Locate the cell with the specified text and output its (x, y) center coordinate. 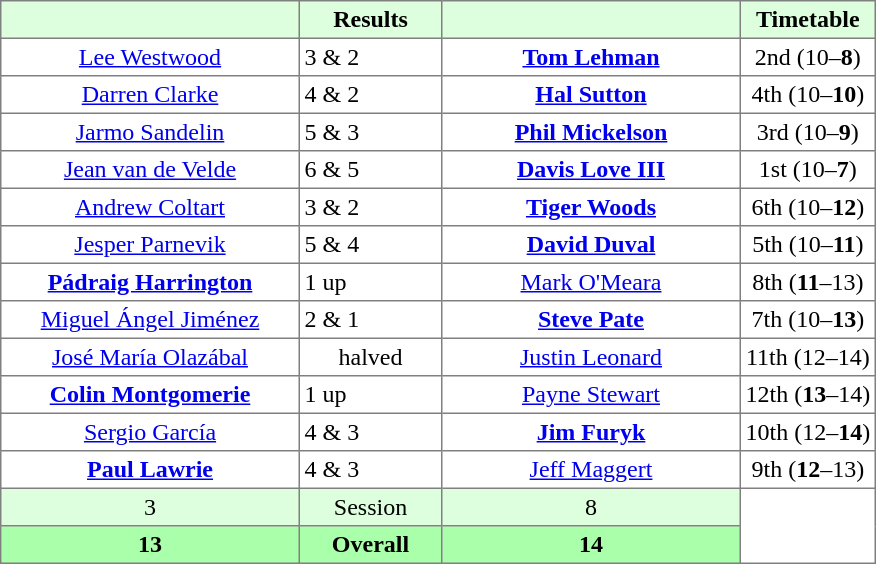
Darren Clarke (150, 95)
Timetable (808, 20)
9th (12–13) (808, 470)
Phil Mickelson (591, 132)
14 (591, 545)
Sergio García (150, 432)
Jesper Parnevik (150, 245)
Jarmo Sandelin (150, 132)
5 & 4 (370, 245)
Lee Westwood (150, 57)
Mark O'Meara (591, 282)
Andrew Coltart (150, 207)
8 (591, 507)
3rd (10–9) (808, 132)
Justin Leonard (591, 357)
Pádraig Harrington (150, 282)
13 (150, 545)
8th (11–13) (808, 282)
12th (13–14) (808, 395)
halved (370, 357)
Jean van de Velde (150, 170)
4 & 2 (370, 95)
4th (10–10) (808, 95)
Colin Montgomerie (150, 395)
5th (10–11) (808, 245)
6th (10–12) (808, 207)
Davis Love III (591, 170)
David Duval (591, 245)
10th (12–14) (808, 432)
Paul Lawrie (150, 470)
Overall (370, 545)
1st (10–7) (808, 170)
11th (12–14) (808, 357)
Tom Lehman (591, 57)
Hal Sutton (591, 95)
José María Olazábal (150, 357)
Tiger Woods (591, 207)
5 & 3 (370, 132)
Payne Stewart (591, 395)
2nd (10–8) (808, 57)
Steve Pate (591, 320)
3 (150, 507)
Jim Furyk (591, 432)
Jeff Maggert (591, 470)
Session (370, 507)
Results (370, 20)
6 & 5 (370, 170)
Miguel Ángel Jiménez (150, 320)
2 & 1 (370, 320)
7th (10–13) (808, 320)
